Return (x, y) of the center of cell containing provided text 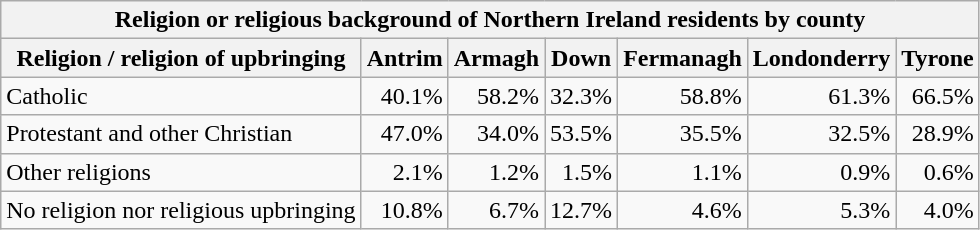
Catholic (181, 96)
10.8% (404, 210)
Other religions (181, 172)
58.8% (683, 96)
Antrim (404, 58)
6.7% (496, 210)
58.2% (496, 96)
4.6% (683, 210)
12.7% (582, 210)
47.0% (404, 134)
40.1% (404, 96)
Religion or religious background of Northern Ireland residents by county (490, 20)
0.9% (821, 172)
1.5% (582, 172)
0.6% (938, 172)
4.0% (938, 210)
Londonderry (821, 58)
Tyrone (938, 58)
Protestant and other Christian (181, 134)
32.3% (582, 96)
53.5% (582, 134)
1.1% (683, 172)
32.5% (821, 134)
2.1% (404, 172)
28.9% (938, 134)
No religion nor religious upbringing (181, 210)
Down (582, 58)
66.5% (938, 96)
5.3% (821, 210)
Armagh (496, 58)
34.0% (496, 134)
35.5% (683, 134)
1.2% (496, 172)
61.3% (821, 96)
Religion / religion of upbringing (181, 58)
Fermanagh (683, 58)
